Locate the cell with the specified text and output its (X, Y) center coordinate. 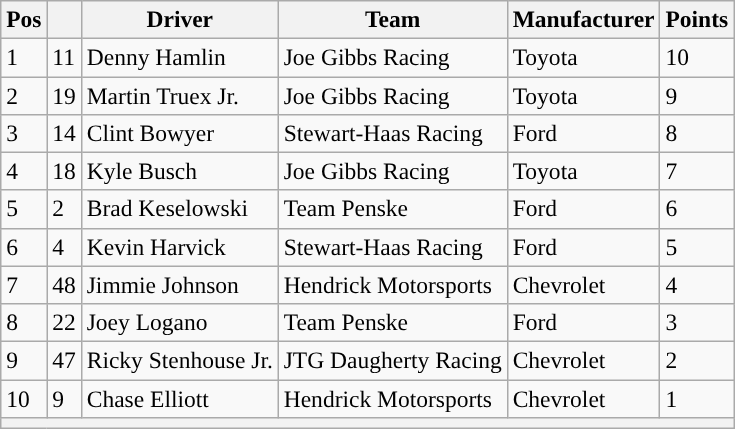
Denny Hamlin (180, 57)
11 (64, 57)
14 (64, 133)
22 (64, 322)
47 (64, 360)
Kevin Harvick (180, 247)
Team (392, 19)
Points (697, 19)
JTG Daugherty Racing (392, 360)
Martin Truex Jr. (180, 95)
Clint Bowyer (180, 133)
19 (64, 95)
Manufacturer (584, 19)
Jimmie Johnson (180, 285)
Pos (24, 19)
18 (64, 171)
Kyle Busch (180, 171)
Brad Keselowski (180, 209)
Joey Logano (180, 322)
Ricky Stenhouse Jr. (180, 360)
Chase Elliott (180, 398)
48 (64, 285)
Driver (180, 19)
